Capture the cell that displays the provided text and extract its [X, Y] central coordinate. 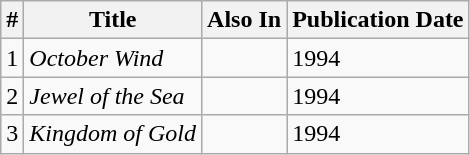
October Wind [113, 58]
Jewel of the Sea [113, 96]
# [12, 20]
1 [12, 58]
Publication Date [378, 20]
Also In [244, 20]
2 [12, 96]
Title [113, 20]
Kingdom of Gold [113, 134]
3 [12, 134]
